From the cell containing the given text, extract its center point as [X, Y] coordinate. 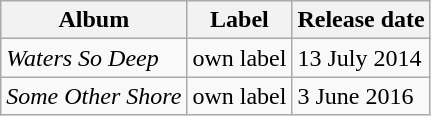
Label [240, 20]
Waters So Deep [94, 58]
13 July 2014 [361, 58]
Some Other Shore [94, 96]
Release date [361, 20]
Album [94, 20]
3 June 2016 [361, 96]
